Output the (X, Y) coordinate of the center of the cell containing the given text.  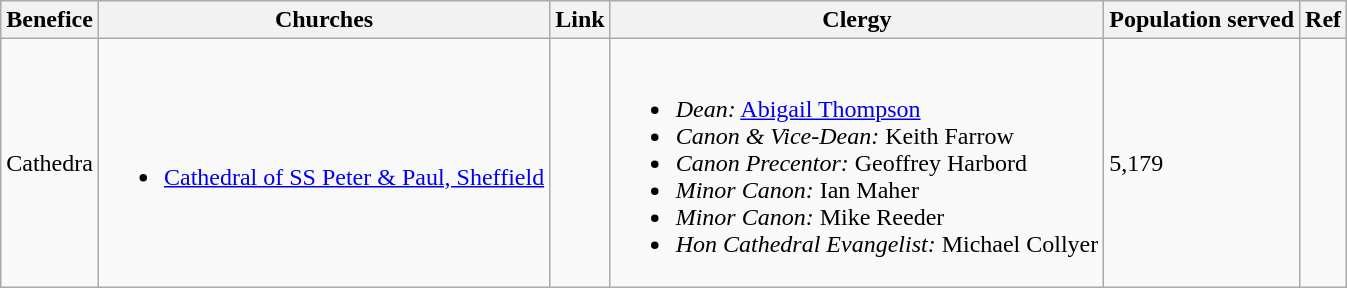
Link (580, 20)
5,179 (1202, 163)
Clergy (857, 20)
Cathedral of SS Peter & Paul, Sheffield (324, 163)
Population served (1202, 20)
Churches (324, 20)
Benefice (50, 20)
Cathedra (50, 163)
Ref (1324, 20)
